Return the [X, Y] coordinate for the center point of the cell that contains the specified text.  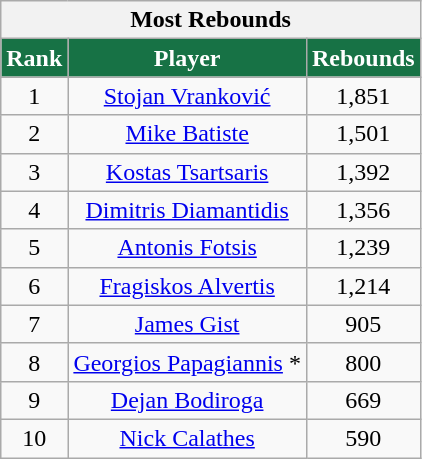
5 [34, 248]
Rank [34, 58]
590 [363, 438]
1 [34, 96]
1,214 [363, 286]
James Gist [188, 324]
7 [34, 324]
Dimitris Diamantidis [188, 210]
Georgios Papagiannis * [188, 362]
800 [363, 362]
Kostas Tsartsaris [188, 172]
Rebounds [363, 58]
Player [188, 58]
6 [34, 286]
Dejan Bodiroga [188, 400]
2 [34, 134]
10 [34, 438]
1,356 [363, 210]
Fragiskos Alvertis [188, 286]
669 [363, 400]
8 [34, 362]
Stojan Vranković [188, 96]
Most Rebounds [210, 20]
1,501 [363, 134]
Nick Calathes [188, 438]
1,239 [363, 248]
1,851 [363, 96]
9 [34, 400]
905 [363, 324]
1,392 [363, 172]
Antonis Fotsis [188, 248]
3 [34, 172]
4 [34, 210]
Mike Batiste [188, 134]
